Locate the cell with the specified text and output its (x, y) center coordinate. 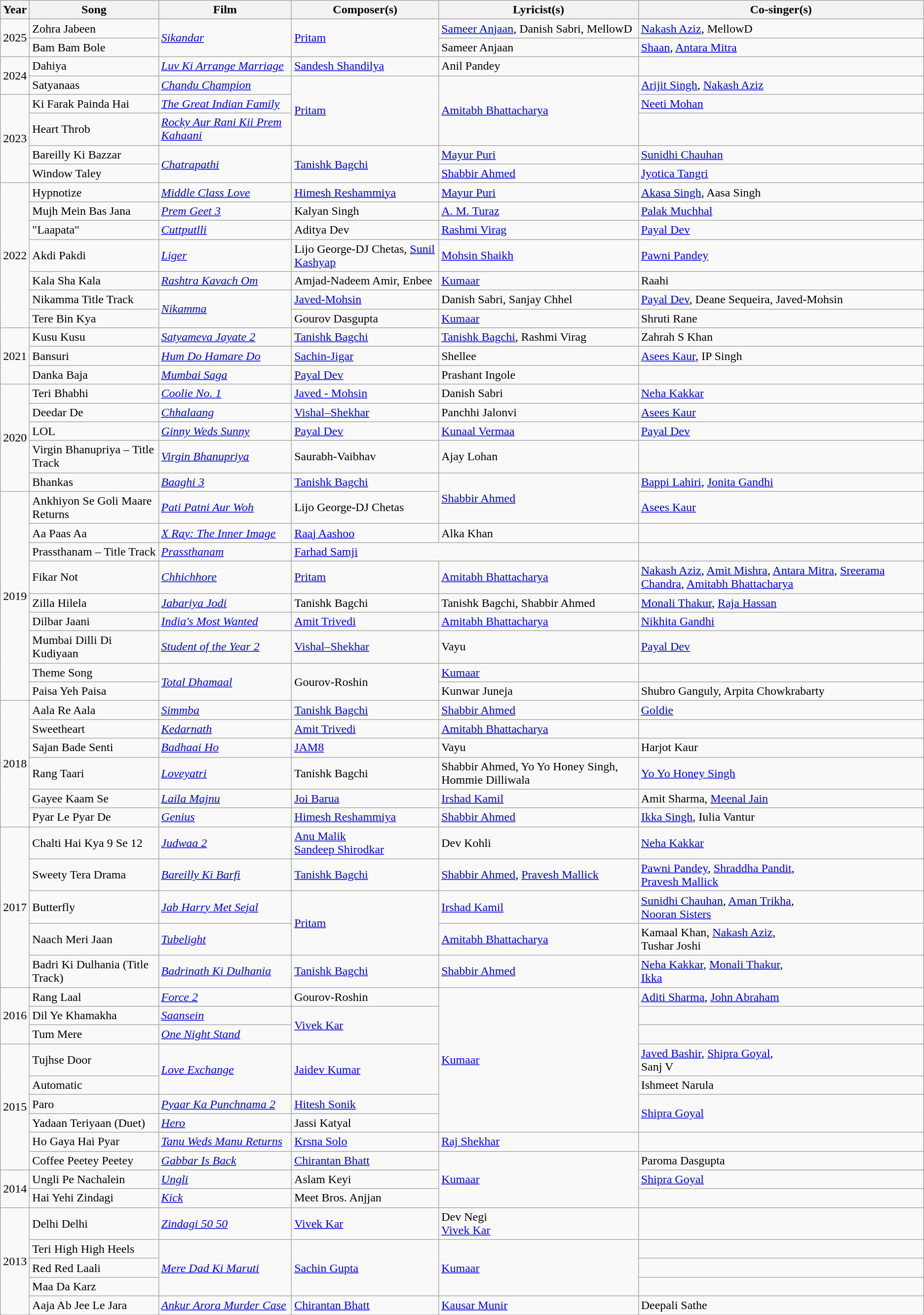
Gabbar Is Back (225, 1160)
Ishmeet Narula (781, 1085)
Ginny Weds Sunny (225, 431)
Baaghi 3 (225, 482)
Aditi Sharma, John Abraham (781, 997)
Automatic (94, 1085)
Harjot Kaur (781, 748)
Tanishk Bagchi, Shabbir Ahmed (539, 603)
Shaan, Antara Mitra (781, 47)
Force 2 (225, 997)
Satyanaas (94, 85)
Neha Kakkar, Monali Thakur,Ikka (781, 971)
Sameer Anjaan, Danish Sabri, MellowD (539, 29)
Sandesh Shandilya (365, 66)
Bareilly Ki Barfi (225, 875)
Hitesh Sonik (365, 1104)
Virgin Bhanupriya – Title Track (94, 456)
Sikandar (225, 38)
"Laapata" (94, 230)
Nikhita Gandhi (781, 622)
Naach Meri Jaan (94, 939)
Love Exchange (225, 1070)
Butterfly (94, 907)
Paroma Dasgupta (781, 1160)
Palak Muchhal (781, 211)
Student of the Year 2 (225, 647)
Shubro Ganguly, Arpita Chowkrabarty (781, 691)
Amit Sharma, Meenal Jain (781, 798)
Aslam Keyi (365, 1179)
Hypnotize (94, 192)
Middle Class Love (225, 192)
2024 (15, 76)
Badrinath Ki Dulhania (225, 971)
Amjad-Nadeem Amir, Enbee (365, 281)
Javed-Mohsin (365, 300)
2022 (15, 255)
Prem Geet 3 (225, 211)
Jyotica Tangri (781, 173)
Ikka Singh, Iulia Vantur (781, 817)
Mohsin Shaikh (539, 255)
Ankhiyon Se Goli Maare Returns (94, 508)
Raahi (781, 281)
Kausar Munir (539, 1305)
Sunidhi Chauhan, Aman Trikha,Nooran Sisters (781, 907)
Red Red Laali (94, 1268)
Neeti Mohan (781, 104)
Arijit Singh, Nakash Aziz (781, 85)
Badri Ki Dulhania (Title Track) (94, 971)
Sunidhi Chauhan (781, 155)
Prassthanam – Title Track (94, 552)
Pyar Le Pyar De (94, 817)
Mujh Mein Bas Jana (94, 211)
Rashmi Virag (539, 230)
Window Taley (94, 173)
Shruti Rane (781, 319)
Kala Sha Kala (94, 281)
Dev Kohli (539, 842)
Raaj Aashoo (365, 533)
Ungli (225, 1179)
Saurabh-Vaibhav (365, 456)
Tanu Weds Manu Returns (225, 1142)
Aditya Dev (365, 230)
Tubelight (225, 939)
Satyameva Jayate 2 (225, 337)
Bareilly Ki Bazzar (94, 155)
Coolie No. 1 (225, 394)
Javed - Mohsin (365, 394)
Jaidev Kumar (365, 1070)
Sajan Bade Senti (94, 748)
Lijo George-DJ Chetas, Sunil Kashyap (365, 255)
Nikamma (225, 309)
Raj Shekhar (539, 1142)
Kunaal Vermaa (539, 431)
Aa Paas Aa (94, 533)
JAM8 (365, 748)
Anil Pandey (539, 66)
Deepali Sathe (781, 1305)
Co-singer(s) (781, 10)
Javed Bashir, Shipra Goyal,Sanj V (781, 1060)
Genius (225, 817)
Theme Song (94, 673)
Akasa Singh, Aasa Singh (781, 192)
2017 (15, 907)
Rang Laal (94, 997)
Deedar De (94, 412)
2021 (15, 356)
Kamaal Khan, Nakash Aziz,Tushar Joshi (781, 939)
Shellee (539, 356)
Nikamma Title Track (94, 300)
Dilbar Jaani (94, 622)
Meet Bros. Anjjan (365, 1198)
Shabbir Ahmed, Yo Yo Honey Singh, Hommie Dilliwala (539, 773)
Yadaan Teriyaan (Duet) (94, 1123)
Jab Harry Met Sejal (225, 907)
Aaja Ab Jee Le Jara (94, 1305)
Chhalaang (225, 412)
Maa Da Karz (94, 1286)
Pawni Pandey (781, 255)
Mumbai Saga (225, 375)
Prassthanam (225, 552)
Teri Bhabhi (94, 394)
Aala Re Aala (94, 710)
Tere Bin Kya (94, 319)
Sameer Anjaan (539, 47)
Fikar Not (94, 577)
Saansein (225, 1016)
Monali Thakur, Raja Hassan (781, 603)
Dahiya (94, 66)
Hero (225, 1123)
2023 (15, 138)
The Great Indian Family (225, 104)
Luv Ki Arrange Marriage (225, 66)
Song (94, 10)
Jassi Katyal (365, 1123)
Kalyan Singh (365, 211)
Sweety Tera Drama (94, 875)
Shabbir Ahmed, Pravesh Mallick (539, 875)
India's Most Wanted (225, 622)
2025 (15, 38)
Zahrah S Khan (781, 337)
Goldie (781, 710)
Panchhi Jalonvi (539, 412)
Gourov Dasgupta (365, 319)
Composer(s) (365, 10)
Heart Throb (94, 129)
Lyricist(s) (539, 10)
Yo Yo Honey Singh (781, 773)
Danka Baja (94, 375)
Pyaar Ka Punchnama 2 (225, 1104)
Kusu Kusu (94, 337)
Prashant Ingole (539, 375)
Coffee Peetey Peetey (94, 1160)
Sweetheart (94, 729)
Danish Sabri (539, 394)
Kick (225, 1198)
Payal Dev, Deane Sequeira, Javed-Mohsin (781, 300)
Liger (225, 255)
Zindagi 50 50 (225, 1224)
Total Dhamaal (225, 682)
Zohra Jabeen (94, 29)
Ungli Pe Nachalein (94, 1179)
One Night Stand (225, 1035)
Hai Yehi Zindagi (94, 1198)
Alka Khan (539, 533)
Sachin Gupta (365, 1268)
2014 (15, 1189)
Badhaai Ho (225, 748)
Tujhse Door (94, 1060)
Rang Taari (94, 773)
Pati Patni Aur Woh (225, 508)
Chatrapathi (225, 164)
Ho Gaya Hai Pyar (94, 1142)
Hum Do Hamare Do (225, 356)
Paisa Yeh Paisa (94, 691)
Gayee Kaam Se (94, 798)
Delhi Delhi (94, 1224)
Anu MalikSandeep Shirodkar (365, 842)
Zilla Hilela (94, 603)
Bansuri (94, 356)
Loveyatri (225, 773)
Sachin-Jigar (365, 356)
2013 (15, 1261)
Asees Kaur, IP Singh (781, 356)
Dil Ye Khamakha (94, 1016)
Year (15, 10)
Tum Mere (94, 1035)
Ajay Lohan (539, 456)
Cuttputlli (225, 230)
Bhankas (94, 482)
Virgin Bhanupriya (225, 456)
Kedarnath (225, 729)
Rocky Aur Rani Kii Prem Kahaani (225, 129)
Ki Farak Painda Hai (94, 104)
Danish Sabri, Sanjay Chhel (539, 300)
Nakash Aziz, Amit Mishra, Antara Mitra, Sreerama Chandra, Amitabh Bhattacharya (781, 577)
2020 (15, 438)
Laila Majnu (225, 798)
Mere Dad Ki Maruti (225, 1268)
Pawni Pandey, Shraddha Pandit,Pravesh Mallick (781, 875)
X Ray: The Inner Image (225, 533)
Ankur Arora Murder Case (225, 1305)
Teri High High Heels (94, 1249)
Chandu Champion (225, 85)
Judwaa 2 (225, 842)
Tanishk Bagchi, Rashmi Virag (539, 337)
LOL (94, 431)
2019 (15, 596)
2015 (15, 1107)
Jabariya Jodi (225, 603)
Rashtra Kavach Om (225, 281)
Akdi Pakdi (94, 255)
Simmba (225, 710)
Krsna Solo (365, 1142)
Film (225, 10)
2018 (15, 763)
Chhichhore (225, 577)
Nakash Aziz, MellowD (781, 29)
Farhad Samji (465, 552)
Bam Bam Bole (94, 47)
Chalti Hai Kya 9 Se 12 (94, 842)
Bappi Lahiri, Jonita Gandhi (781, 482)
Paro (94, 1104)
A. M. Turaz (539, 211)
2016 (15, 1016)
Lijo George-DJ Chetas (365, 508)
Mumbai Dilli Di Kudiyaan (94, 647)
Dev NegiVivek Kar (539, 1224)
Kunwar Juneja (539, 691)
Joi Barua (365, 798)
